Determine the (x, y) coordinate at the center of the cell enclosing the given text.  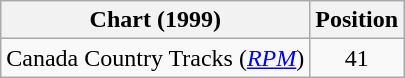
41 (357, 58)
Canada Country Tracks (RPM) (156, 58)
Position (357, 20)
Chart (1999) (156, 20)
